Provide the [x, y] coordinate of the cell's center where the given text is located.  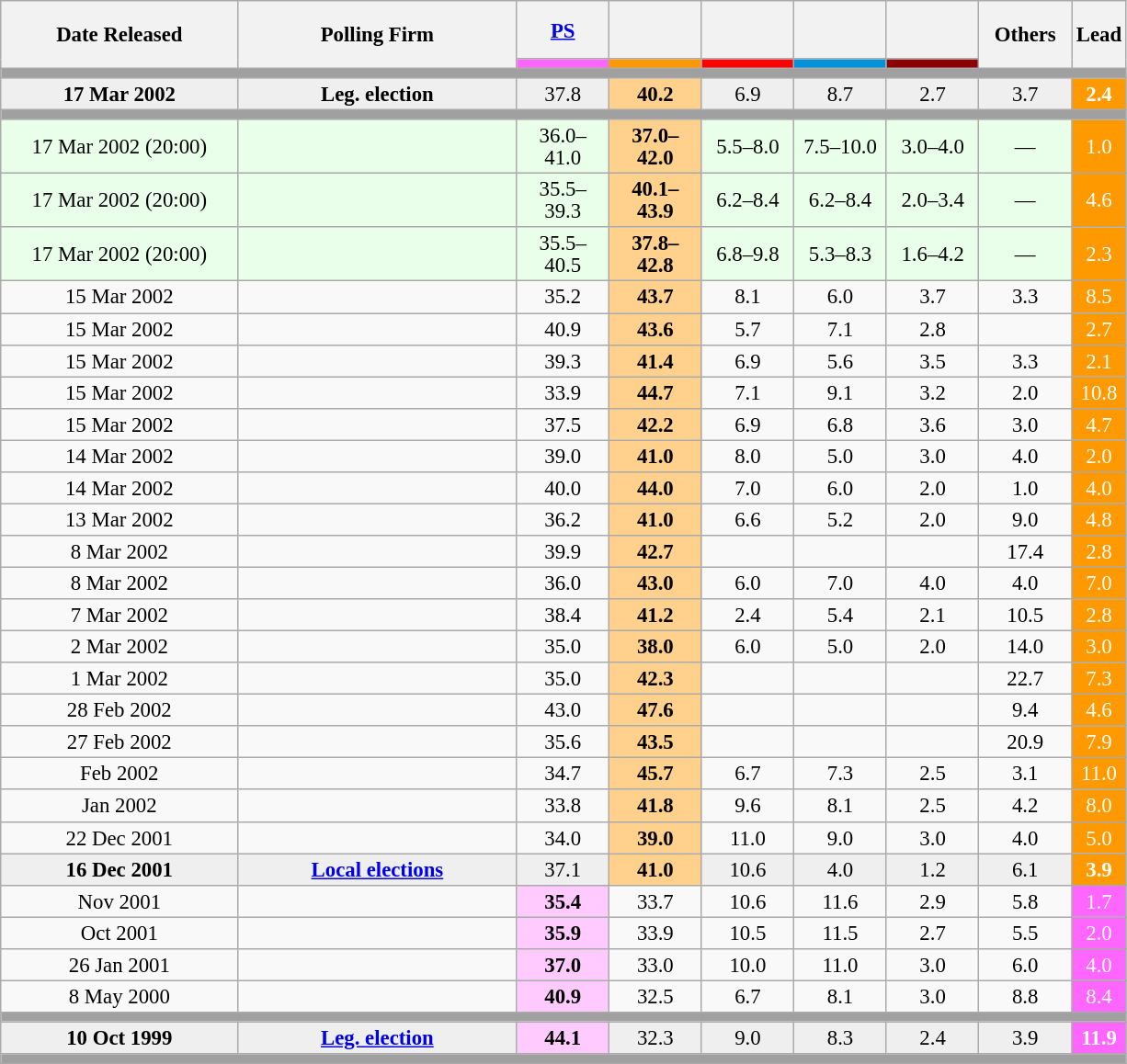
41.2 [656, 616]
39.3 [563, 360]
36.0 [563, 583]
2.3 [1099, 255]
8.3 [840, 1038]
3.5 [932, 360]
20.9 [1026, 742]
37.5 [563, 424]
41.4 [656, 360]
11.6 [840, 900]
5.7 [748, 329]
17.4 [1026, 551]
33.0 [656, 965]
5.6 [840, 360]
9.6 [748, 807]
1.7 [1099, 900]
45.7 [656, 774]
33.7 [656, 900]
5.5 [1026, 934]
35.5–39.3 [563, 200]
Nov 2001 [120, 900]
37.0–42.0 [656, 147]
3.1 [1026, 774]
1 Mar 2002 [120, 678]
43.7 [656, 298]
22 Dec 2001 [120, 838]
38.0 [656, 647]
5.3–8.3 [840, 255]
40.0 [563, 489]
2 Mar 2002 [120, 647]
44.1 [563, 1038]
22.7 [1026, 678]
41.8 [656, 807]
42.2 [656, 424]
3.0–4.0 [932, 147]
10 Oct 1999 [120, 1038]
37.1 [563, 869]
8.8 [1026, 996]
42.7 [656, 551]
35.2 [563, 298]
11.5 [840, 934]
8.4 [1099, 996]
36.0–41.0 [563, 147]
2.0–3.4 [932, 200]
32.3 [656, 1038]
5.2 [840, 520]
10.8 [1099, 393]
35.4 [563, 900]
36.2 [563, 520]
5.5–8.0 [748, 147]
33.8 [563, 807]
1.2 [932, 869]
6.8–9.8 [748, 255]
11.9 [1099, 1038]
Date Released [120, 35]
4.2 [1026, 807]
6.6 [748, 520]
6.8 [840, 424]
37.8–42.8 [656, 255]
Feb 2002 [120, 774]
26 Jan 2001 [120, 965]
27 Feb 2002 [120, 742]
Lead [1099, 35]
37.8 [563, 94]
38.4 [563, 616]
5.8 [1026, 900]
13 Mar 2002 [120, 520]
Jan 2002 [120, 807]
10.0 [748, 965]
8.7 [840, 94]
7 Mar 2002 [120, 616]
28 Feb 2002 [120, 711]
Polling Firm [377, 35]
35.6 [563, 742]
16 Dec 2001 [120, 869]
44.0 [656, 489]
2.9 [932, 900]
5.4 [840, 616]
3.2 [932, 393]
40.1–43.9 [656, 200]
6.1 [1026, 869]
Local elections [377, 869]
8 May 2000 [120, 996]
43.6 [656, 329]
40.2 [656, 94]
7.9 [1099, 742]
37.0 [563, 965]
35.5–40.5 [563, 255]
14.0 [1026, 647]
32.5 [656, 996]
43.5 [656, 742]
42.3 [656, 678]
3.6 [932, 424]
Oct 2001 [120, 934]
7.5–10.0 [840, 147]
9.1 [840, 393]
39.9 [563, 551]
35.9 [563, 934]
17 Mar 2002 [120, 94]
Others [1026, 35]
47.6 [656, 711]
8.5 [1099, 298]
4.8 [1099, 520]
44.7 [656, 393]
34.7 [563, 774]
1.6–4.2 [932, 255]
4.7 [1099, 424]
34.0 [563, 838]
9.4 [1026, 711]
PS [563, 29]
